Search for the cell housing the specified text and yield its (x, y) center coordinate. 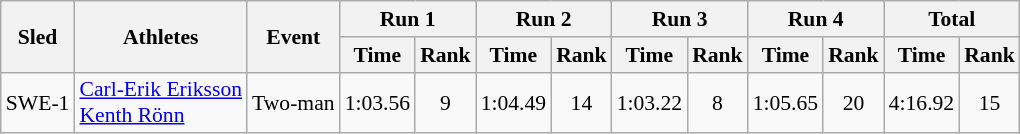
Carl-Erik ErikssonKenth Rönn (160, 102)
Total (952, 19)
15 (990, 102)
1:03.56 (378, 102)
9 (446, 102)
Run 1 (408, 19)
Two-man (294, 102)
1:03.22 (650, 102)
1:04.49 (514, 102)
14 (582, 102)
20 (854, 102)
Sled (38, 36)
4:16.92 (922, 102)
1:05.65 (786, 102)
Run 4 (816, 19)
Run 3 (680, 19)
Athletes (160, 36)
SWE-1 (38, 102)
Event (294, 36)
8 (718, 102)
Run 2 (544, 19)
